Search for the cell housing the specified text and yield its [X, Y] center coordinate. 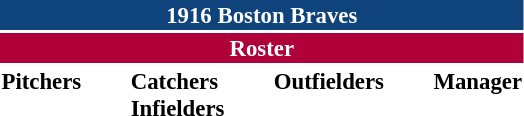
Roster [262, 48]
1916 Boston Braves [262, 15]
